Find where the given text appears and provide that cell's center as (X, Y) coordinate. 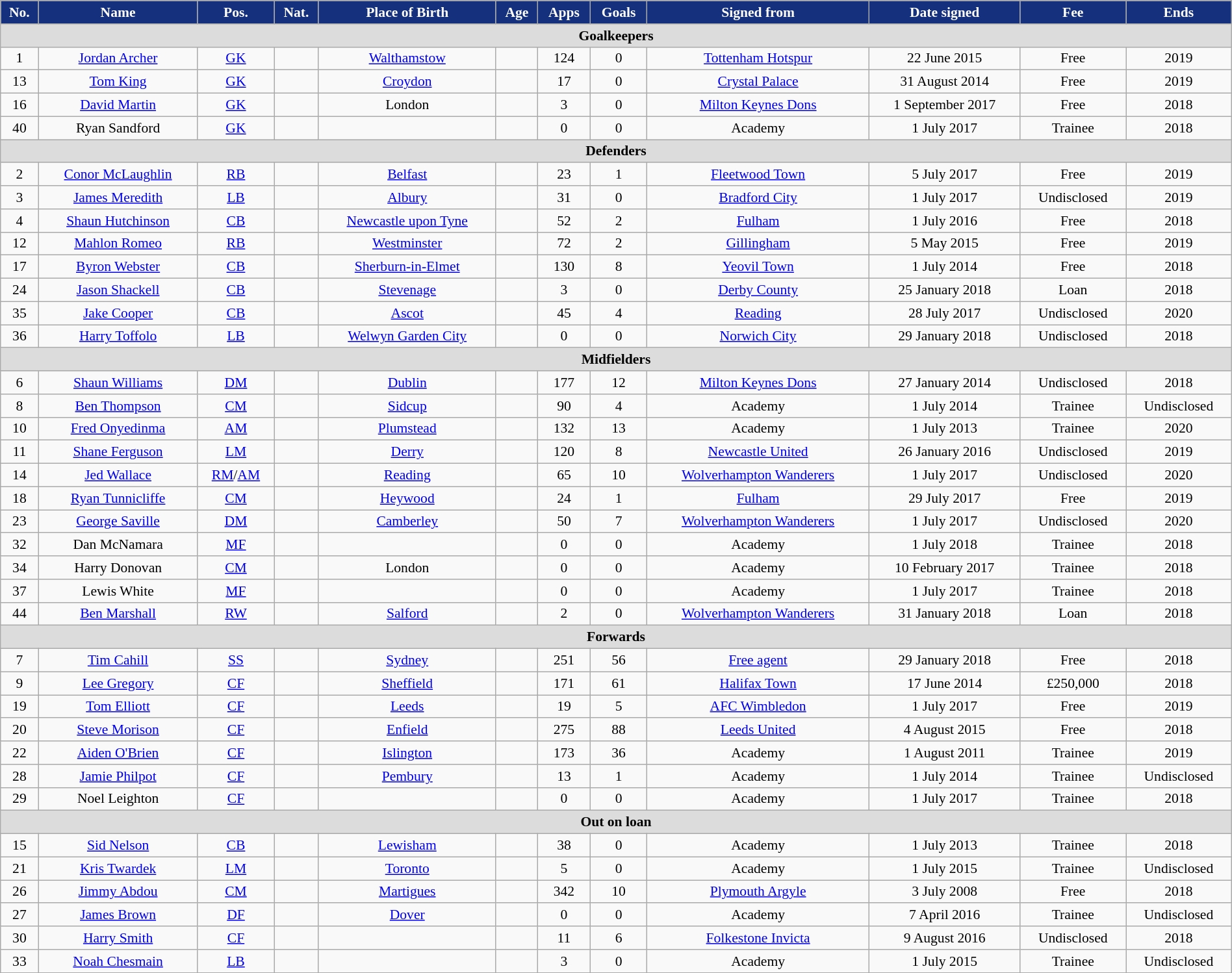
Kris Twardek (118, 868)
52 (564, 221)
90 (564, 406)
17 June 2014 (945, 683)
Islington (407, 753)
Harry Smith (118, 938)
1 July 2016 (945, 221)
Sherburn-in-Elmet (407, 267)
38 (564, 846)
44 (19, 614)
Dan McNamara (118, 545)
14 (19, 475)
Sidcup (407, 406)
29 July 2017 (945, 498)
Welwyn Garden City (407, 336)
45 (564, 313)
Leeds United (758, 730)
Pembury (407, 776)
Camberley (407, 522)
Sydney (407, 661)
Westminster (407, 244)
Dublin (407, 383)
Plumstead (407, 429)
£250,000 (1073, 683)
Name (118, 12)
15 (19, 846)
Jason Shackell (118, 290)
Derry (407, 452)
34 (19, 568)
30 (19, 938)
Sid Nelson (118, 846)
342 (564, 892)
Noah Chesmain (118, 961)
James Brown (118, 915)
Salford (407, 614)
171 (564, 683)
Steve Morison (118, 730)
Conor McLaughlin (118, 175)
Byron Webster (118, 267)
Tom Elliott (118, 707)
Place of Birth (407, 12)
Newcastle United (758, 452)
Sheffield (407, 683)
Age (517, 12)
Belfast (407, 175)
177 (564, 383)
Jed Wallace (118, 475)
Tottenham Hotspur (758, 58)
130 (564, 267)
Defenders (616, 151)
Nat. (296, 12)
29 (19, 799)
Forwards (616, 637)
5 May 2015 (945, 244)
Ryan Sandford (118, 128)
7 April 2016 (945, 915)
50 (564, 522)
AM (236, 429)
Shaun Hutchinson (118, 221)
Fred Onyedinma (118, 429)
25 January 2018 (945, 290)
Mahlon Romeo (118, 244)
1 July 2018 (945, 545)
David Martin (118, 105)
Tom King (118, 82)
Leeds (407, 707)
SS (236, 661)
Midfielders (616, 360)
Goals (619, 12)
72 (564, 244)
65 (564, 475)
Fee (1073, 12)
Harry Toffolo (118, 336)
16 (19, 105)
Halifax Town (758, 683)
Ends (1179, 12)
27 (19, 915)
Ben Thompson (118, 406)
56 (619, 661)
Albury (407, 197)
Out on loan (616, 822)
Gillingham (758, 244)
Lewisham (407, 846)
40 (19, 128)
124 (564, 58)
RM/AM (236, 475)
Jordan Archer (118, 58)
Ascot (407, 313)
Apps (564, 12)
31 August 2014 (945, 82)
21 (19, 868)
Plymouth Argyle (758, 892)
28 (19, 776)
132 (564, 429)
Stevenage (407, 290)
4 August 2015 (945, 730)
Heywood (407, 498)
Crystal Palace (758, 82)
1 August 2011 (945, 753)
32 (19, 545)
Fleetwood Town (758, 175)
9 (19, 683)
20 (19, 730)
Jimmy Abdou (118, 892)
James Meredith (118, 197)
Jake Cooper (118, 313)
28 July 2017 (945, 313)
275 (564, 730)
Norwich City (758, 336)
DF (236, 915)
37 (19, 591)
Tim Cahill (118, 661)
27 January 2014 (945, 383)
3 July 2008 (945, 892)
Folkestone Invicta (758, 938)
Jamie Philpot (118, 776)
Ben Marshall (118, 614)
Shaun Williams (118, 383)
1 September 2017 (945, 105)
33 (19, 961)
AFC Wimbledon (758, 707)
173 (564, 753)
Walthamstow (407, 58)
Ryan Tunnicliffe (118, 498)
Shane Ferguson (118, 452)
35 (19, 313)
Toronto (407, 868)
Lee Gregory (118, 683)
Croydon (407, 82)
22 (19, 753)
Yeovil Town (758, 267)
120 (564, 452)
Date signed (945, 12)
18 (19, 498)
10 February 2017 (945, 568)
George Saville (118, 522)
Newcastle upon Tyne (407, 221)
Enfield (407, 730)
22 June 2015 (945, 58)
31 January 2018 (945, 614)
Aiden O'Brien (118, 753)
No. (19, 12)
Pos. (236, 12)
251 (564, 661)
Derby County (758, 290)
Lewis White (118, 591)
Noel Leighton (118, 799)
Martigues (407, 892)
Signed from (758, 12)
Bradford City (758, 197)
31 (564, 197)
88 (619, 730)
61 (619, 683)
Free agent (758, 661)
Goalkeepers (616, 36)
RW (236, 614)
5 July 2017 (945, 175)
Harry Donovan (118, 568)
26 January 2016 (945, 452)
26 (19, 892)
9 August 2016 (945, 938)
Dover (407, 915)
